Find where the given text appears and provide that cell's center as (X, Y) coordinate. 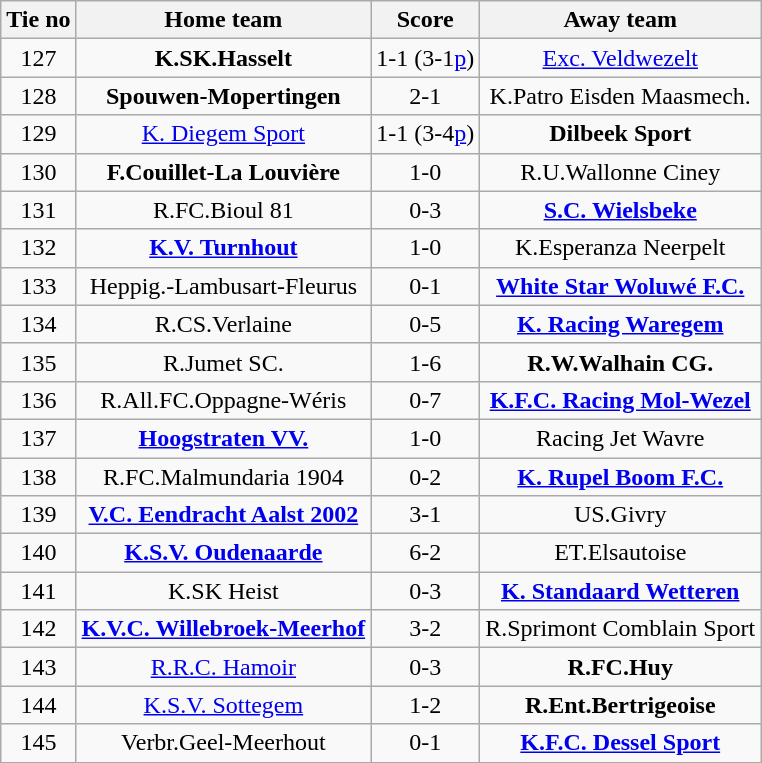
R.Ent.Bertrigeoise (620, 705)
R.FC.Huy (620, 667)
Home team (224, 20)
Verbr.Geel-Meerhout (224, 743)
129 (38, 134)
Spouwen-Mopertingen (224, 96)
K.V.C. Willebroek-Meerhof (224, 629)
133 (38, 286)
F.Couillet-La Louvière (224, 172)
145 (38, 743)
R.CS.Verlaine (224, 324)
6-2 (426, 553)
Tie no (38, 20)
0-2 (426, 477)
Score (426, 20)
138 (38, 477)
143 (38, 667)
135 (38, 362)
ET.Elsautoise (620, 553)
R.All.FC.Oppagne-Wéris (224, 400)
K.Patro Eisden Maasmech. (620, 96)
K.SK Heist (224, 591)
US.Givry (620, 515)
131 (38, 210)
136 (38, 400)
K.S.V. Oudenaarde (224, 553)
K. Racing Waregem (620, 324)
137 (38, 438)
R.W.Walhain CG. (620, 362)
142 (38, 629)
Heppig.-Lambusart-Fleurus (224, 286)
0-5 (426, 324)
0-7 (426, 400)
139 (38, 515)
130 (38, 172)
127 (38, 58)
V.C. Eendracht Aalst 2002 (224, 515)
R.Jumet SC. (224, 362)
R.Sprimont Comblain Sport (620, 629)
K. Rupel Boom F.C. (620, 477)
R.FC.Malmundaria 1904 (224, 477)
R.R.C. Hamoir (224, 667)
132 (38, 248)
K.V. Turnhout (224, 248)
K. Diegem Sport (224, 134)
K.F.C. Dessel Sport (620, 743)
1-1 (3-1p) (426, 58)
K. Standaard Wetteren (620, 591)
Racing Jet Wavre (620, 438)
140 (38, 553)
K.SK.Hasselt (224, 58)
K.Esperanza Neerpelt (620, 248)
K.S.V. Sottegem (224, 705)
R.U.Wallonne Ciney (620, 172)
Away team (620, 20)
2-1 (426, 96)
Dilbeek Sport (620, 134)
Hoogstraten VV. (224, 438)
134 (38, 324)
1-2 (426, 705)
S.C. Wielsbeke (620, 210)
White Star Woluwé F.C. (620, 286)
1-6 (426, 362)
128 (38, 96)
3-1 (426, 515)
3-2 (426, 629)
144 (38, 705)
1-1 (3-4p) (426, 134)
Exc. Veldwezelt (620, 58)
141 (38, 591)
R.FC.Bioul 81 (224, 210)
K.F.C. Racing Mol-Wezel (620, 400)
